Determine the (x, y) coordinate at the center of the cell enclosing the given text.  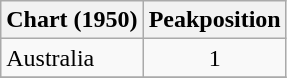
Chart (1950) (72, 20)
Peakposition (214, 20)
1 (214, 58)
Australia (72, 58)
